Find where the given text appears and provide that cell's center as [x, y] coordinate. 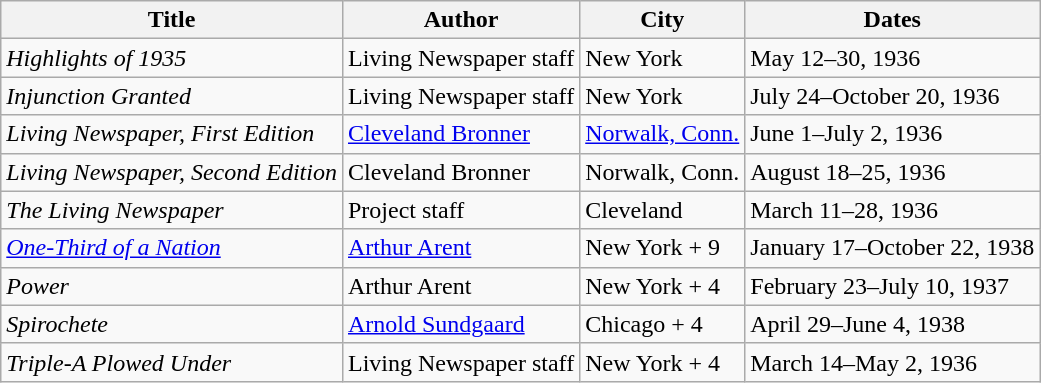
Dates [892, 20]
Highlights of 1935 [172, 58]
Power [172, 286]
Arnold Sundgaard [460, 324]
Author [460, 20]
January 17–October 22, 1938 [892, 248]
June 1–July 2, 1936 [892, 134]
August 18–25, 1936 [892, 172]
Cleveland [662, 210]
March 11–28, 1936 [892, 210]
July 24–October 20, 1936 [892, 96]
Spirochete [172, 324]
Title [172, 20]
Project staff [460, 210]
City [662, 20]
The Living Newspaper [172, 210]
One-Third of a Nation [172, 248]
Living Newspaper, First Edition [172, 134]
February 23–July 10, 1937 [892, 286]
Triple-A Plowed Under [172, 362]
March 14–May 2, 1936 [892, 362]
April 29–June 4, 1938 [892, 324]
Living Newspaper, Second Edition [172, 172]
Chicago + 4 [662, 324]
Injunction Granted [172, 96]
May 12–30, 1936 [892, 58]
New York + 9 [662, 248]
